Capture the cell that displays the provided text and extract its (X, Y) central coordinate. 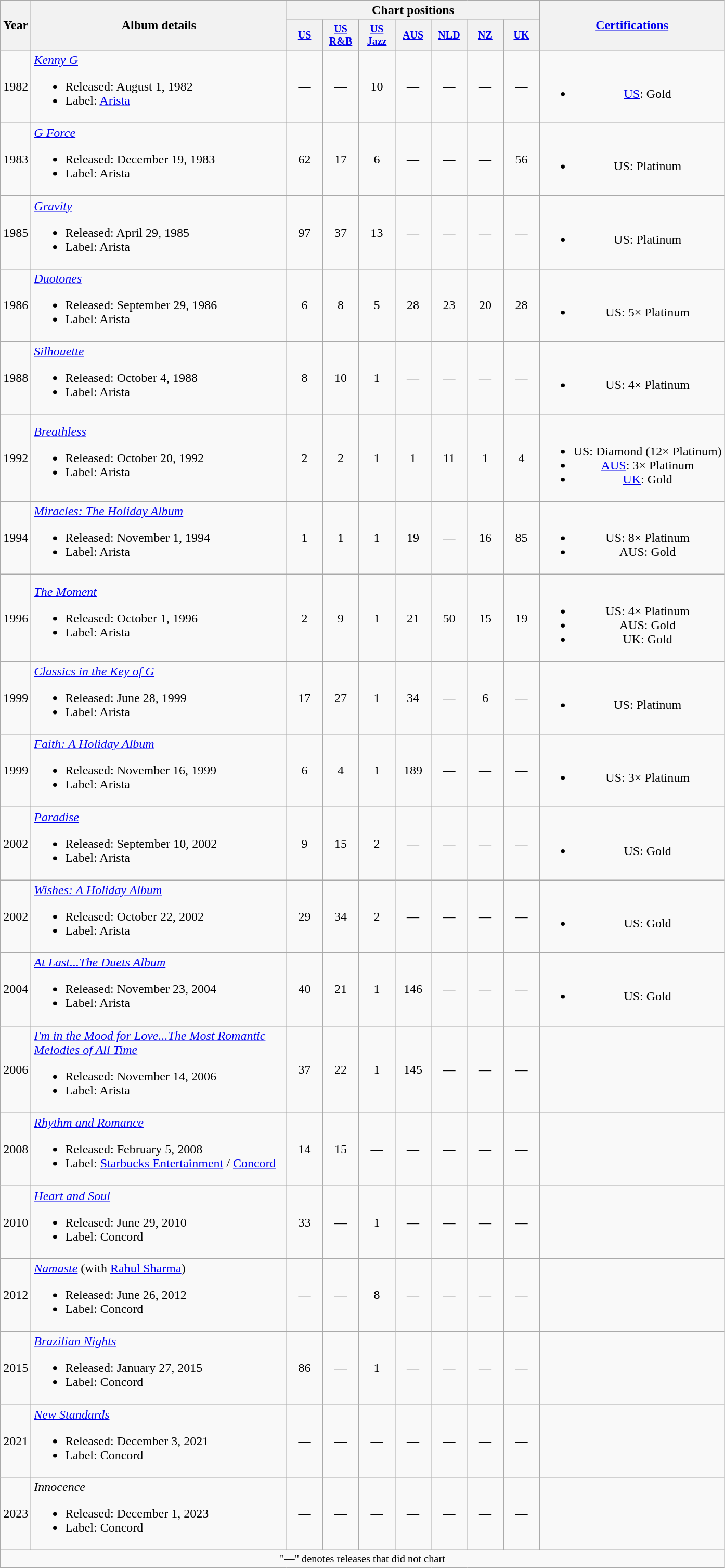
56 (521, 159)
62 (305, 159)
US: 4× Platinum (632, 378)
2021 (16, 1440)
11 (449, 458)
1986 (16, 305)
85 (521, 538)
97 (305, 232)
2010 (16, 1222)
1994 (16, 538)
US: 4× PlatinumAUS: GoldUK: Gold (632, 618)
DuotonesReleased: September 29, 1986Label: Arista (159, 305)
UK (521, 35)
"—" denotes releases that did not chart (363, 1559)
146 (413, 989)
Rhythm and RomanceReleased: February 5, 2008Label: Starbucks Entertainment / Concord (159, 1149)
I'm in the Mood for Love...The Most Romantic Melodies of All TimeReleased: November 14, 2006Label: Arista (159, 1069)
US: Diamond (12× Platinum)AUS: 3× PlatinumUK: Gold (632, 458)
USJazz (377, 35)
13 (377, 232)
Certifications (632, 26)
The MomentReleased: October 1, 1996Label: Arista (159, 618)
US: 8× PlatinumAUS: Gold (632, 538)
GravityReleased: April 29, 1985Label: Arista (159, 232)
NLD (449, 35)
23 (449, 305)
Heart and SoulReleased: June 29, 2010Label: Concord (159, 1222)
AUS (413, 35)
2012 (16, 1295)
145 (413, 1069)
2004 (16, 989)
Kenny GReleased: August 1, 1982Label: Arista (159, 86)
20 (485, 305)
2015 (16, 1368)
Brazilian Nights Released: January 27, 2015Label: Concord (159, 1368)
16 (485, 538)
US: 3× Platinum (632, 771)
86 (305, 1368)
At Last...The Duets AlbumReleased: November 23, 2004Label: Arista (159, 989)
Chart positions (413, 10)
BreathlessReleased: October 20, 1992Label: Arista (159, 458)
ParadiseReleased: September 10, 2002Label: Arista (159, 844)
40 (305, 989)
Year (16, 26)
InnocenceReleased: December 1, 2023Label: Concord (159, 1513)
Miracles: The Holiday AlbumReleased: November 1, 1994Label: Arista (159, 538)
Namaste (with Rahul Sharma)Released: June 26, 2012Label: Concord (159, 1295)
29 (305, 916)
Wishes: A Holiday AlbumReleased: October 22, 2002Label: Arista (159, 916)
2023 (16, 1513)
1985 (16, 232)
USR&B (340, 35)
Faith: A Holiday AlbumReleased: November 16, 1999Label: Arista (159, 771)
189 (413, 771)
14 (305, 1149)
SilhouetteReleased: October 4, 1988Label: Arista (159, 378)
G ForceReleased: December 19, 1983Label: Arista (159, 159)
1983 (16, 159)
NZ (485, 35)
27 (340, 698)
US: 5× Platinum (632, 305)
Classics in the Key of GReleased: June 28, 1999Label: Arista (159, 698)
50 (449, 618)
1992 (16, 458)
2006 (16, 1069)
New StandardsReleased: December 3, 2021Label: Concord (159, 1440)
5 (377, 305)
1996 (16, 618)
22 (340, 1069)
1988 (16, 378)
1982 (16, 86)
33 (305, 1222)
US (305, 35)
2008 (16, 1149)
Album details (159, 26)
